Scan for the cell matching the given text and deliver its (x, y) coordinate at center. 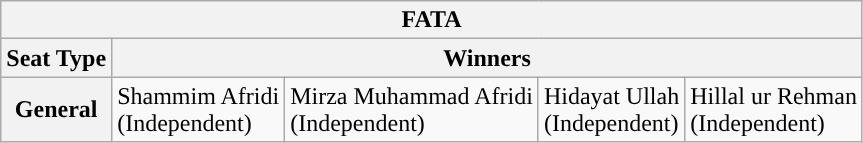
Mirza Muhammad Afridi(Independent) (412, 110)
Hidayat Ullah(Independent) (611, 110)
General (56, 110)
Hillal ur Rehman(Independent) (774, 110)
FATA (432, 20)
Seat Type (56, 58)
Winners (488, 58)
Shammim Afridi(Independent) (198, 110)
